For the text-containing cell, return its midpoint in (X, Y) coordinate format. 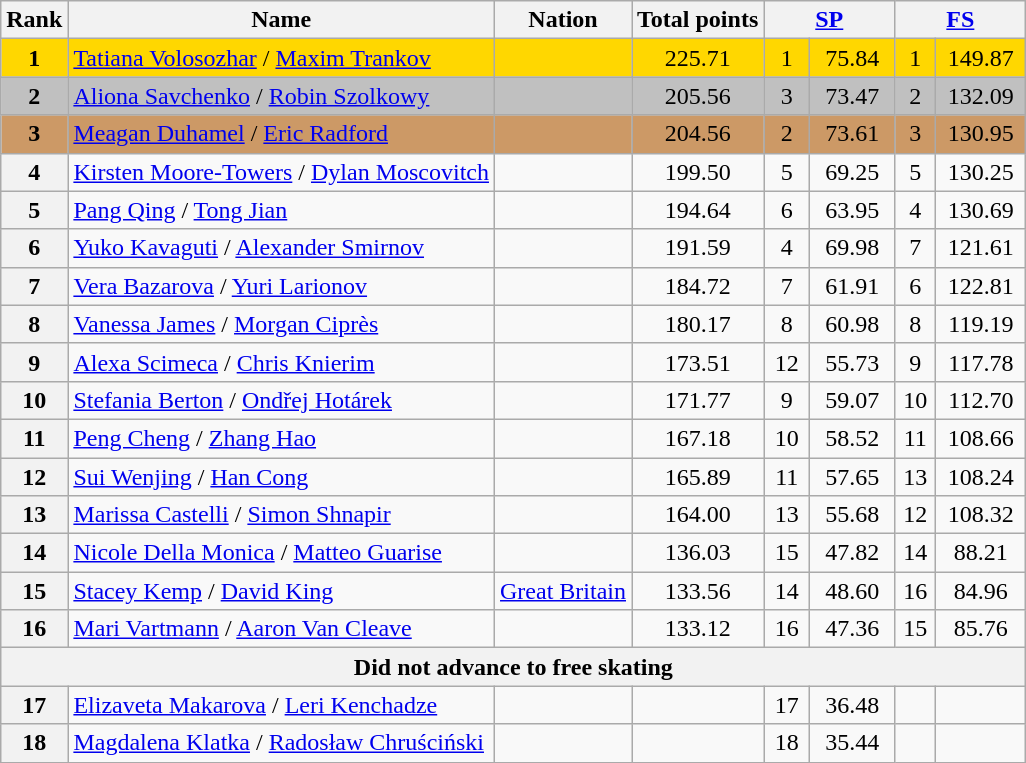
Marissa Castelli / Simon Shnapir (282, 515)
Vera Bazarova / Yuri Larionov (282, 286)
Vanessa James / Morgan Ciprès (282, 324)
130.95 (981, 134)
165.89 (698, 477)
136.03 (698, 553)
36.48 (852, 705)
130.69 (981, 210)
133.12 (698, 629)
Stefania Berton / Ondřej Hotárek (282, 400)
191.59 (698, 248)
184.72 (698, 286)
167.18 (698, 438)
199.50 (698, 172)
Rank (34, 20)
Tatiana Volosozhar / Maxim Trankov (282, 58)
47.82 (852, 553)
58.52 (852, 438)
61.91 (852, 286)
112.70 (981, 400)
Alexa Scimeca / Chris Knierim (282, 362)
119.19 (981, 324)
122.81 (981, 286)
73.61 (852, 134)
171.77 (698, 400)
Did not advance to free skating (514, 667)
84.96 (981, 591)
SP (830, 20)
48.60 (852, 591)
55.73 (852, 362)
57.65 (852, 477)
Nicole Della Monica / Matteo Guarise (282, 553)
117.78 (981, 362)
Magdalena Klatka / Radosław Chruściński (282, 743)
133.56 (698, 591)
164.00 (698, 515)
149.87 (981, 58)
121.61 (981, 248)
85.76 (981, 629)
Elizaveta Makarova / Leri Kenchadze (282, 705)
35.44 (852, 743)
69.25 (852, 172)
Nation (564, 20)
59.07 (852, 400)
180.17 (698, 324)
69.98 (852, 248)
FS (960, 20)
194.64 (698, 210)
Kirsten Moore-Towers / Dylan Moscovitch (282, 172)
Mari Vartmann / Aaron Van Cleave (282, 629)
Great Britain (564, 591)
63.95 (852, 210)
55.68 (852, 515)
Pang Qing / Tong Jian (282, 210)
130.25 (981, 172)
Yuko Kavaguti / Alexander Smirnov (282, 248)
Meagan Duhamel / Eric Radford (282, 134)
73.47 (852, 96)
60.98 (852, 324)
47.36 (852, 629)
204.56 (698, 134)
Peng Cheng / Zhang Hao (282, 438)
205.56 (698, 96)
108.24 (981, 477)
108.66 (981, 438)
75.84 (852, 58)
88.21 (981, 553)
Aliona Savchenko / Robin Szolkowy (282, 96)
Total points (698, 20)
173.51 (698, 362)
225.71 (698, 58)
Stacey Kemp / David King (282, 591)
Sui Wenjing / Han Cong (282, 477)
108.32 (981, 515)
132.09 (981, 96)
Name (282, 20)
